Identify which cell holds the provided text, then report its (x, y) central coordinate. 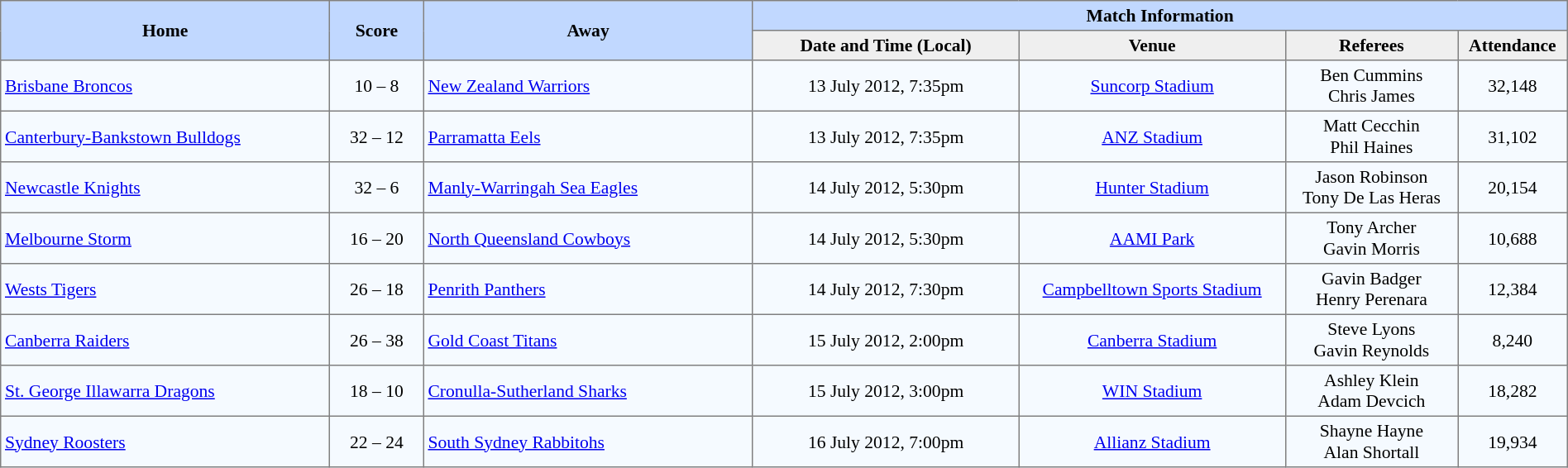
North Queensland Cowboys (588, 238)
10,688 (1513, 238)
Ben Cummins Chris James (1371, 86)
Parramatta Eels (588, 136)
Shayne Hayne Alan Shortall (1371, 442)
AAMI Park (1152, 238)
26 – 18 (377, 289)
WIN Stadium (1152, 391)
32 – 12 (377, 136)
31,102 (1513, 136)
Match Information (1159, 16)
15 July 2012, 2:00pm (886, 340)
19,934 (1513, 442)
Melbourne Storm (165, 238)
20,154 (1513, 188)
Date and Time (Local) (886, 45)
Campbelltown Sports Stadium (1152, 289)
12,384 (1513, 289)
26 – 38 (377, 340)
Venue (1152, 45)
Gavin Badger Henry Perenara (1371, 289)
Newcastle Knights (165, 188)
St. George Illawarra Dragons (165, 391)
Cronulla-Sutherland Sharks (588, 391)
Suncorp Stadium (1152, 86)
Jason Robinson Tony De Las Heras (1371, 188)
Tony Archer Gavin Morris (1371, 238)
ANZ Stadium (1152, 136)
32 – 6 (377, 188)
Canterbury-Bankstown Bulldogs (165, 136)
Manly-Warringah Sea Eagles (588, 188)
South Sydney Rabbitohs (588, 442)
16 – 20 (377, 238)
Canberra Raiders (165, 340)
10 – 8 (377, 86)
Canberra Stadium (1152, 340)
16 July 2012, 7:00pm (886, 442)
Gold Coast Titans (588, 340)
14 July 2012, 7:30pm (886, 289)
Wests Tigers (165, 289)
Penrith Panthers (588, 289)
Brisbane Broncos (165, 86)
Steve Lyons Gavin Reynolds (1371, 340)
Home (165, 31)
New Zealand Warriors (588, 86)
Score (377, 31)
Sydney Roosters (165, 442)
Away (588, 31)
22 – 24 (377, 442)
Referees (1371, 45)
8,240 (1513, 340)
Hunter Stadium (1152, 188)
Allianz Stadium (1152, 442)
18,282 (1513, 391)
Matt Cecchin Phil Haines (1371, 136)
Attendance (1513, 45)
15 July 2012, 3:00pm (886, 391)
32,148 (1513, 86)
18 – 10 (377, 391)
Ashley Klein Adam Devcich (1371, 391)
